Pinpoint the cell where the given text exists, returning its [x, y] midpoint coordinate. 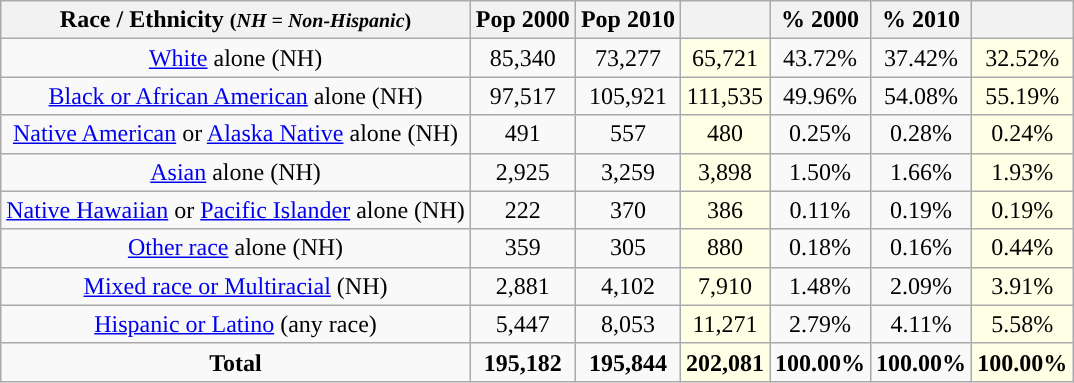
3,259 [628, 172]
Mixed race or Multiracial (NH) [236, 286]
54.08% [922, 96]
5,447 [522, 324]
32.52% [1022, 58]
0.25% [820, 134]
3.91% [1022, 286]
0.24% [1022, 134]
43.72% [820, 58]
Native American or Alaska Native alone (NH) [236, 134]
2.09% [922, 286]
3,898 [724, 172]
0.18% [820, 248]
Native Hawaiian or Pacific Islander alone (NH) [236, 210]
Pop 2010 [628, 20]
195,844 [628, 362]
0.44% [1022, 248]
202,081 [724, 362]
0.28% [922, 134]
55.19% [1022, 96]
305 [628, 248]
Hispanic or Latino (any race) [236, 324]
880 [724, 248]
1.93% [1022, 172]
% 2010 [922, 20]
370 [628, 210]
2.79% [820, 324]
5.58% [1022, 324]
359 [522, 248]
Total [236, 362]
Asian alone (NH) [236, 172]
97,517 [522, 96]
1.50% [820, 172]
195,182 [522, 362]
1.66% [922, 172]
1.48% [820, 286]
% 2000 [820, 20]
222 [522, 210]
4,102 [628, 286]
2,925 [522, 172]
4.11% [922, 324]
386 [724, 210]
Pop 2000 [522, 20]
0.16% [922, 248]
85,340 [522, 58]
491 [522, 134]
111,535 [724, 96]
37.42% [922, 58]
105,921 [628, 96]
Race / Ethnicity (NH = Non-Hispanic) [236, 20]
2,881 [522, 286]
8,053 [628, 324]
65,721 [724, 58]
480 [724, 134]
73,277 [628, 58]
49.96% [820, 96]
0.11% [820, 210]
7,910 [724, 286]
White alone (NH) [236, 58]
557 [628, 134]
Black or African American alone (NH) [236, 96]
Other race alone (NH) [236, 248]
11,271 [724, 324]
